Return the (x, y) coordinate for the center point of the cell that contains the specified text.  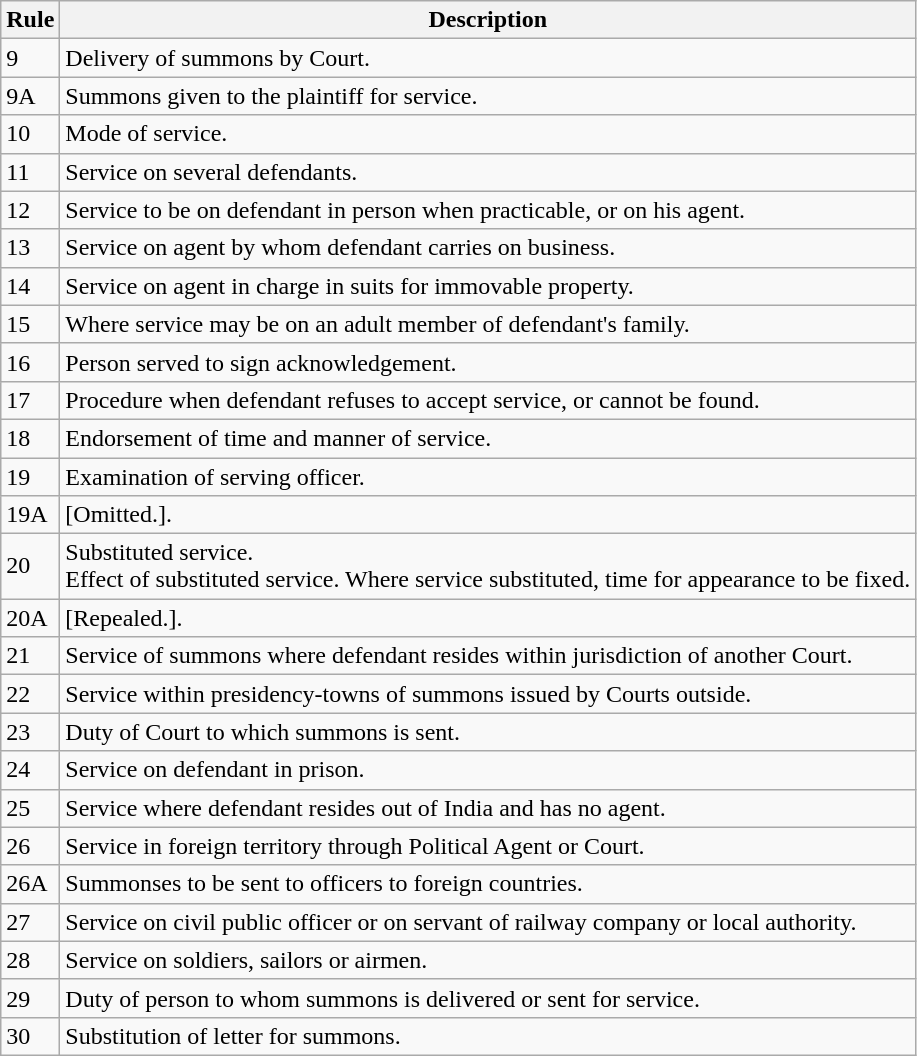
[Repealed.]. (488, 618)
9A (30, 96)
18 (30, 438)
Service on agent by whom defendant carries on business. (488, 248)
17 (30, 400)
Service where defendant resides out of India and has no agent. (488, 808)
Service to be on defendant in person when practicable, or on his agent. (488, 210)
15 (30, 324)
26 (30, 846)
21 (30, 656)
25 (30, 808)
19 (30, 477)
20A (30, 618)
30 (30, 1036)
Service on soldiers, sailors or airmen. (488, 960)
[Omitted.]. (488, 515)
12 (30, 210)
16 (30, 362)
Delivery of summons by Court. (488, 58)
Service on agent in charge in suits for immovable property. (488, 286)
Endorsement of time and manner of service. (488, 438)
Service on defendant in prison. (488, 770)
Service on civil public officer or on servant of railway company or local authority. (488, 922)
22 (30, 694)
Description (488, 20)
Summonses to be sent to officers to foreign countries. (488, 884)
13 (30, 248)
20 (30, 566)
Mode of service. (488, 134)
Person served to sign acknowledgement. (488, 362)
28 (30, 960)
Where service may be on an adult member of defendant's family. (488, 324)
Service in foreign territory through Political Agent or Court. (488, 846)
23 (30, 732)
19A (30, 515)
Service of summons where defendant resides within jurisdiction of another Court. (488, 656)
Service on several defendants. (488, 172)
10 (30, 134)
26A (30, 884)
Substituted service.Effect of substituted service. Where service substituted, time for appearance to be fixed. (488, 566)
Examination of serving officer. (488, 477)
9 (30, 58)
Duty of person to whom summons is delivered or sent for service. (488, 998)
14 (30, 286)
Service within presidency-towns of summons issued by Courts outside. (488, 694)
Summons given to the plaintiff for service. (488, 96)
Substitution of letter for summons. (488, 1036)
Duty of Court to which summons is sent. (488, 732)
11 (30, 172)
29 (30, 998)
Procedure when defendant refuses to accept service, or cannot be found. (488, 400)
Rule (30, 20)
27 (30, 922)
24 (30, 770)
